Return [x, y] of the center of cell containing provided text 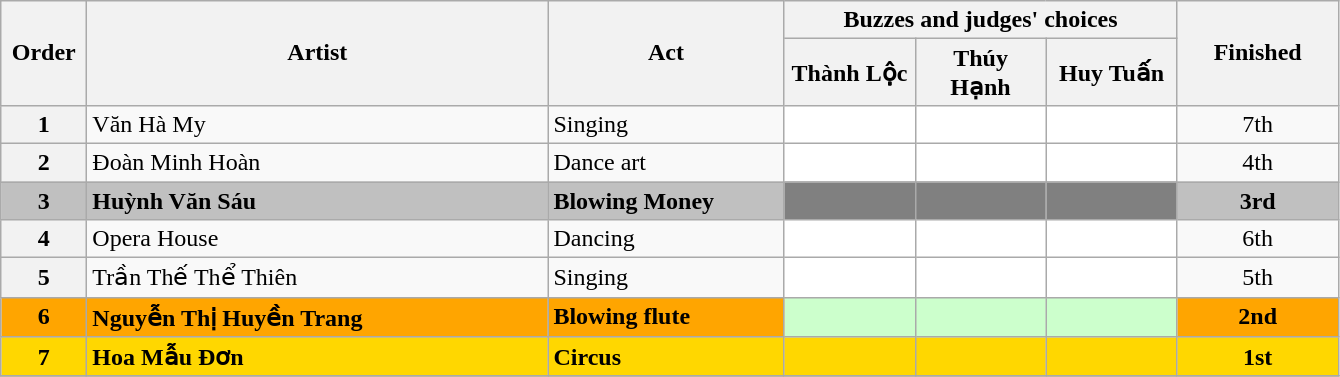
Order [44, 54]
5th [1258, 278]
4th [1258, 162]
1st [1258, 357]
6th [1258, 239]
Circus [666, 357]
Văn Hà My [318, 124]
Huy Tuấn [1112, 72]
3 [44, 201]
Dancing [666, 239]
2nd [1258, 317]
Artist [318, 54]
Opera House [318, 239]
Finished [1258, 54]
Đoàn Minh Hoàn [318, 162]
5 [44, 278]
Act [666, 54]
6 [44, 317]
1 [44, 124]
Thành Lộc [850, 72]
2 [44, 162]
Nguyễn Thị Huyền Trang [318, 317]
Blowing flute [666, 317]
Blowing Money [666, 201]
Thúy Hạnh [980, 72]
Buzzes and judges' choices [980, 20]
4 [44, 239]
Huỳnh Văn Sáu [318, 201]
Trần Thế Thể Thiên [318, 278]
7 [44, 357]
7th [1258, 124]
3rd [1258, 201]
Hoa Mẫu Đơn [318, 357]
Dance art [666, 162]
